Determine the (x, y) coordinate at the center of the cell enclosing the given text.  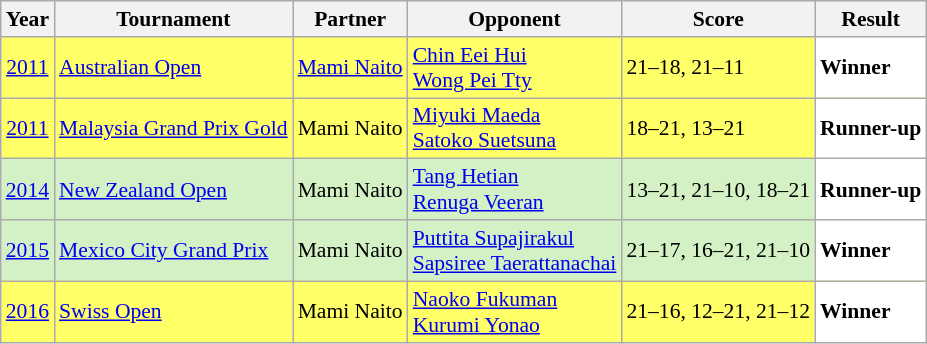
21–17, 16–21, 21–10 (718, 250)
2014 (28, 190)
Tournament (174, 19)
Malaysia Grand Prix Gold (174, 128)
13–21, 21–10, 18–21 (718, 190)
Opponent (515, 19)
18–21, 13–21 (718, 128)
Miyuki Maeda Satoko Suetsuna (515, 128)
Mexico City Grand Prix (174, 250)
Result (870, 19)
2016 (28, 312)
Puttita Supajirakul Sapsiree Taerattanachai (515, 250)
21–18, 21–11 (718, 68)
21–16, 12–21, 21–12 (718, 312)
Partner (350, 19)
Australian Open (174, 68)
New Zealand Open (174, 190)
Swiss Open (174, 312)
Naoko Fukuman Kurumi Yonao (515, 312)
Score (718, 19)
Tang Hetian Renuga Veeran (515, 190)
Chin Eei Hui Wong Pei Tty (515, 68)
Year (28, 19)
2015 (28, 250)
